Identify which cell holds the provided text, then report its (X, Y) central coordinate. 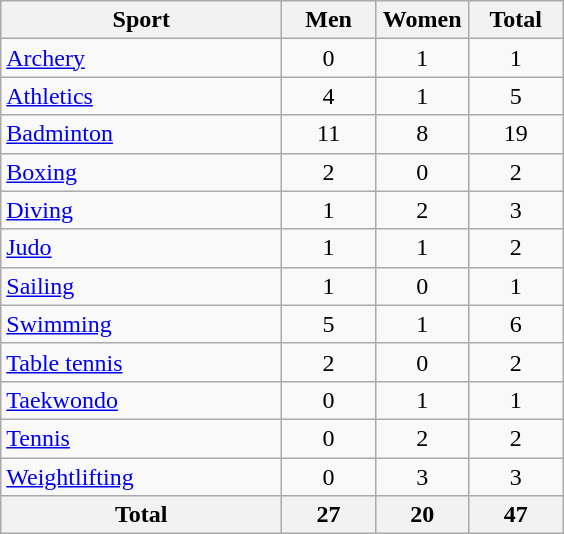
Archery (142, 58)
47 (516, 515)
11 (329, 134)
Men (329, 20)
Taekwondo (142, 400)
Women (422, 20)
Sport (142, 20)
Athletics (142, 96)
Table tennis (142, 362)
Weightlifting (142, 477)
19 (516, 134)
Tennis (142, 438)
Swimming (142, 324)
4 (329, 96)
Sailing (142, 286)
20 (422, 515)
Diving (142, 210)
6 (516, 324)
Judo (142, 248)
27 (329, 515)
8 (422, 134)
Badminton (142, 134)
Boxing (142, 172)
